Search for the cell housing the specified text and yield its [x, y] center coordinate. 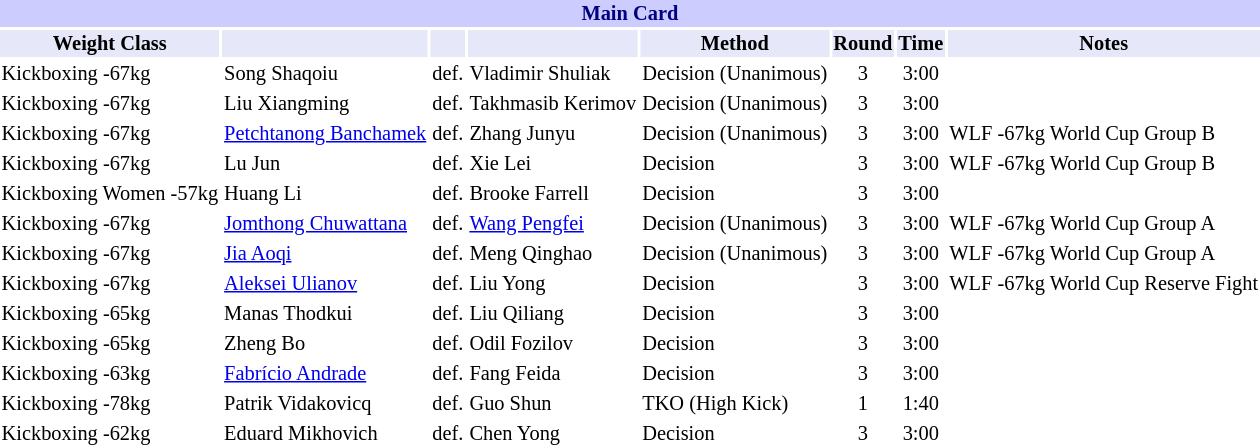
Liu Yong [553, 284]
Zheng Bo [326, 344]
Zhang Junyu [553, 134]
Aleksei Ulianov [326, 284]
Song Shaqoiu [326, 74]
Lu Jun [326, 164]
Vladimir Shuliak [553, 74]
1:40 [921, 404]
Method [735, 44]
Fabrício Andrade [326, 374]
Takhmasib Kerimov [553, 104]
Liu Qiliang [553, 314]
Wang Pengfei [553, 224]
Notes [1104, 44]
Patrik Vidakovicq [326, 404]
Kickboxing -63kg [110, 374]
Kickboxing -78kg [110, 404]
Liu Xiangming [326, 104]
Odil Fozilov [553, 344]
Time [921, 44]
Kickboxing Women -57kg [110, 194]
Xie Lei [553, 164]
Main Card [630, 14]
Brooke Farrell [553, 194]
Weight Class [110, 44]
Guo Shun [553, 404]
TKO (High Kick) [735, 404]
Round [863, 44]
Manas Thodkui [326, 314]
Jomthong Chuwattana [326, 224]
Meng Qinghao [553, 254]
WLF -67kg World Cup Reserve Fight [1104, 284]
Jia Aoqi [326, 254]
1 [863, 404]
Huang Li [326, 194]
Petchtanong Banchamek [326, 134]
Fang Feida [553, 374]
